From the cell containing the given text, extract its center point as (X, Y) coordinate. 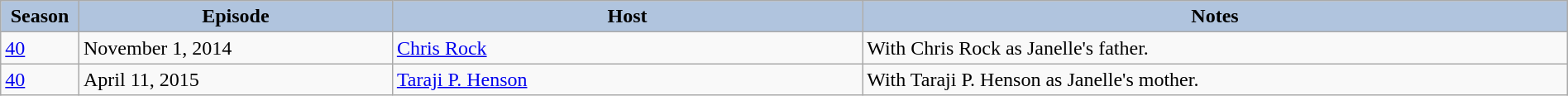
With Taraji P. Henson as Janelle's mother. (1216, 79)
Host (627, 17)
November 1, 2014 (235, 48)
Notes (1216, 17)
With Chris Rock as Janelle's father. (1216, 48)
Episode (235, 17)
April 11, 2015 (235, 79)
Chris Rock (627, 48)
Season (40, 17)
Taraji P. Henson (627, 79)
